Pinpoint the cell where the given text exists, returning its [X, Y] midpoint coordinate. 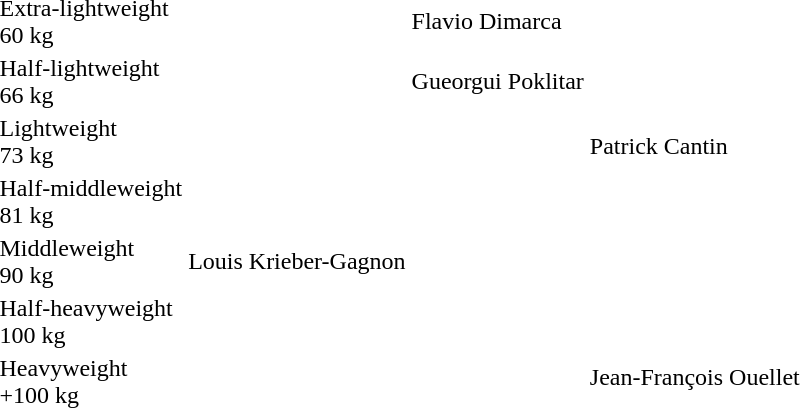
Gueorgui Poklitar [498, 82]
Louis Krieber-Gagnon [297, 262]
